For the text-containing cell, return its midpoint in (X, Y) coordinate format. 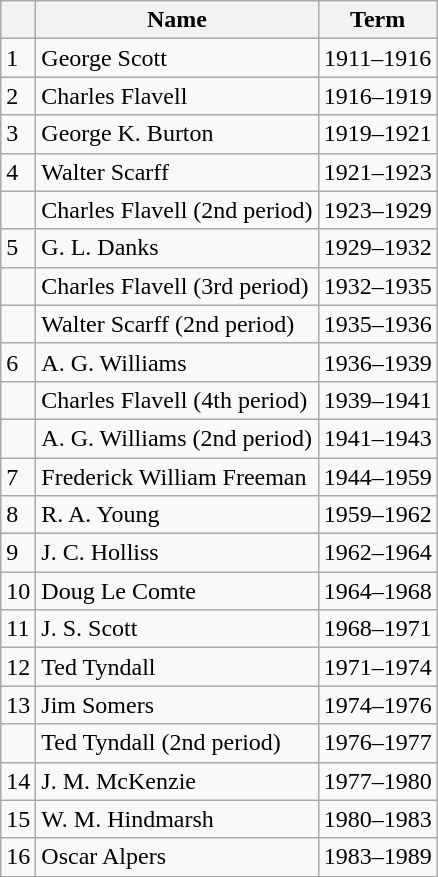
Ted Tyndall (177, 667)
1980–1983 (378, 819)
7 (18, 477)
J. S. Scott (177, 629)
1919–1921 (378, 134)
1916–1919 (378, 96)
1962–1964 (378, 553)
Name (177, 20)
1939–1941 (378, 400)
A. G. Williams (177, 362)
4 (18, 172)
W. M. Hindmarsh (177, 819)
1932–1935 (378, 286)
1974–1976 (378, 705)
8 (18, 515)
1921–1923 (378, 172)
6 (18, 362)
1923–1929 (378, 210)
5 (18, 248)
Walter Scarff (2nd period) (177, 324)
J. C. Holliss (177, 553)
Ted Tyndall (2nd period) (177, 743)
Walter Scarff (177, 172)
Jim Somers (177, 705)
Charles Flavell (2nd period) (177, 210)
George K. Burton (177, 134)
R. A. Young (177, 515)
1976–1977 (378, 743)
George Scott (177, 58)
1983–1989 (378, 857)
1959–1962 (378, 515)
11 (18, 629)
1 (18, 58)
1936–1939 (378, 362)
Term (378, 20)
9 (18, 553)
16 (18, 857)
Charles Flavell (3rd period) (177, 286)
1941–1943 (378, 438)
1935–1936 (378, 324)
13 (18, 705)
Charles Flavell (4th period) (177, 400)
Doug Le Comte (177, 591)
A. G. Williams (2nd period) (177, 438)
10 (18, 591)
1911–1916 (378, 58)
G. L. Danks (177, 248)
3 (18, 134)
Oscar Alpers (177, 857)
1968–1971 (378, 629)
1964–1968 (378, 591)
2 (18, 96)
Charles Flavell (177, 96)
1977–1980 (378, 781)
Frederick William Freeman (177, 477)
14 (18, 781)
1971–1974 (378, 667)
J. M. McKenzie (177, 781)
15 (18, 819)
1929–1932 (378, 248)
12 (18, 667)
1944–1959 (378, 477)
